Identify which cell holds the provided text, then report its (x, y) central coordinate. 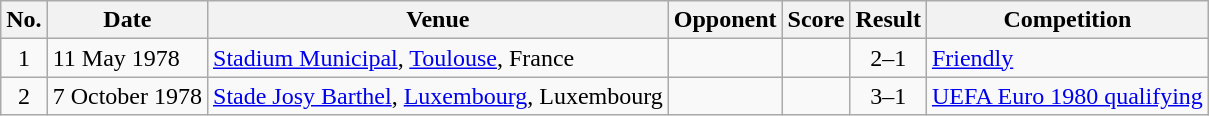
Date (127, 20)
Result (888, 20)
Stadium Municipal, Toulouse, France (438, 58)
Friendly (1067, 58)
Venue (438, 20)
1 (24, 58)
2 (24, 96)
2–1 (888, 58)
Stade Josy Barthel, Luxembourg, Luxembourg (438, 96)
Competition (1067, 20)
Score (816, 20)
No. (24, 20)
3–1 (888, 96)
11 May 1978 (127, 58)
7 October 1978 (127, 96)
UEFA Euro 1980 qualifying (1067, 96)
Opponent (725, 20)
